Find where the given text appears and provide that cell's center as (x, y) coordinate. 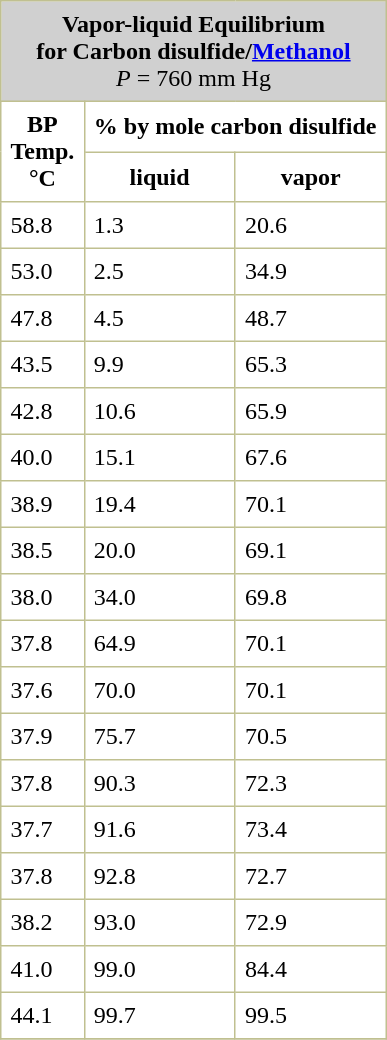
37.9 (42, 736)
72.7 (310, 876)
37.6 (42, 690)
34.9 (310, 271)
15.1 (160, 457)
53.0 (42, 271)
73.4 (310, 829)
liquid (160, 177)
65.3 (310, 364)
69.8 (310, 597)
42.8 (42, 411)
44.1 (42, 1015)
65.9 (310, 411)
99.0 (160, 969)
43.5 (42, 364)
69.1 (310, 550)
37.7 (42, 829)
99.5 (310, 1015)
38.2 (42, 922)
93.0 (160, 922)
70.0 (160, 690)
34.0 (160, 597)
Vapor-liquid Equilibriumfor Carbon disulfide/MethanolP = 760 mm Hg (194, 51)
19.4 (160, 504)
99.7 (160, 1015)
84.4 (310, 969)
BPTemp.°C (42, 151)
41.0 (42, 969)
9.9 (160, 364)
47.8 (42, 318)
2.5 (160, 271)
91.6 (160, 829)
90.3 (160, 783)
1.3 (160, 225)
% by mole carbon disulfide (235, 126)
38.5 (42, 550)
20.0 (160, 550)
72.9 (310, 922)
70.5 (310, 736)
vapor (310, 177)
20.6 (310, 225)
48.7 (310, 318)
75.7 (160, 736)
64.9 (160, 643)
40.0 (42, 457)
38.0 (42, 597)
38.9 (42, 504)
72.3 (310, 783)
67.6 (310, 457)
10.6 (160, 411)
58.8 (42, 225)
4.5 (160, 318)
92.8 (160, 876)
